From the cell containing the given text, extract its center point as [X, Y] coordinate. 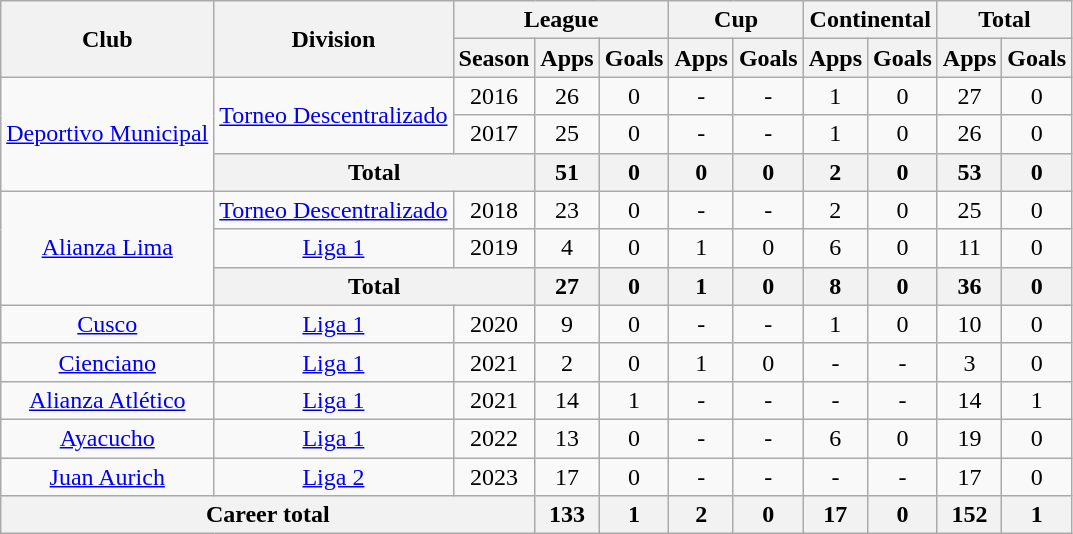
Deportivo Municipal [108, 134]
Alianza Atlético [108, 400]
Division [334, 39]
133 [567, 515]
2022 [494, 438]
4 [567, 248]
2019 [494, 248]
League [561, 20]
36 [969, 286]
51 [567, 172]
13 [567, 438]
8 [835, 286]
10 [969, 324]
9 [567, 324]
53 [969, 172]
2016 [494, 96]
3 [969, 362]
11 [969, 248]
Cusco [108, 324]
2023 [494, 477]
2017 [494, 134]
Career total [268, 515]
Liga 2 [334, 477]
Cienciano [108, 362]
Cup [736, 20]
Juan Aurich [108, 477]
Season [494, 58]
Club [108, 39]
Continental [870, 20]
23 [567, 210]
152 [969, 515]
Ayacucho [108, 438]
2020 [494, 324]
2018 [494, 210]
Alianza Lima [108, 248]
19 [969, 438]
